Provide the (X, Y) coordinate of the cell's center where the given text is located.  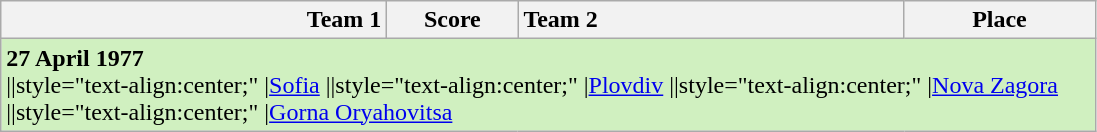
Place (1000, 20)
Team 2 (711, 20)
Team 1 (194, 20)
Score (452, 20)
